Output the (x, y) coordinate of the center of the cell containing the given text.  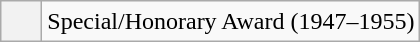
Special/Honorary Award (1947–1955) (231, 22)
